Identify which cell holds the provided text, then report its (x, y) central coordinate. 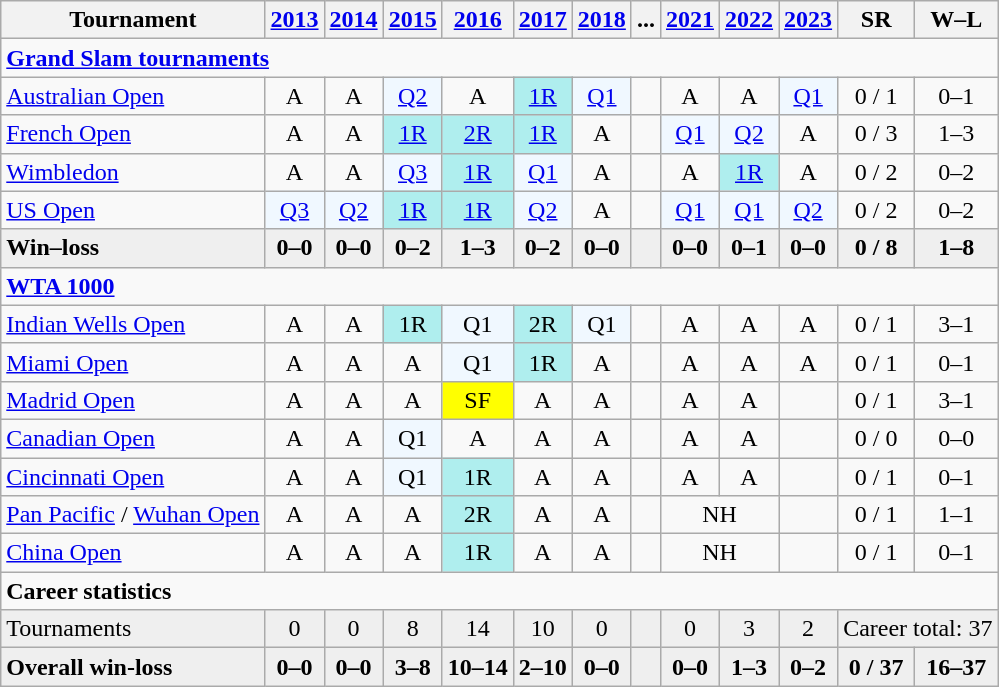
Win–loss (133, 248)
Wimbledon (133, 172)
W–L (956, 20)
Career statistics (500, 591)
Tournaments (133, 629)
2021 (690, 20)
Overall win-loss (133, 667)
Career total: 37 (918, 629)
China Open (133, 553)
Miami Open (133, 362)
Pan Pacific / Wuhan Open (133, 515)
2 (808, 629)
2016 (478, 20)
3 (750, 629)
French Open (133, 134)
0 / 0 (876, 438)
2022 (750, 20)
2013 (294, 20)
0 / 3 (876, 134)
... (646, 20)
1–8 (956, 248)
3–8 (412, 667)
Cincinnati Open (133, 477)
SR (876, 20)
2014 (354, 20)
2–10 (542, 667)
10 (542, 629)
2015 (412, 20)
1–1 (956, 515)
US Open (133, 210)
8 (412, 629)
10–14 (478, 667)
Canadian Open (133, 438)
Tournament (133, 20)
2017 (542, 20)
SF (478, 400)
Australian Open (133, 96)
16–37 (956, 667)
2018 (602, 20)
Grand Slam tournaments (500, 58)
WTA 1000 (500, 286)
0 / 8 (876, 248)
14 (478, 629)
0 / 37 (876, 667)
Indian Wells Open (133, 324)
2023 (808, 20)
Madrid Open (133, 400)
